Return (x, y) of the center of cell containing provided text 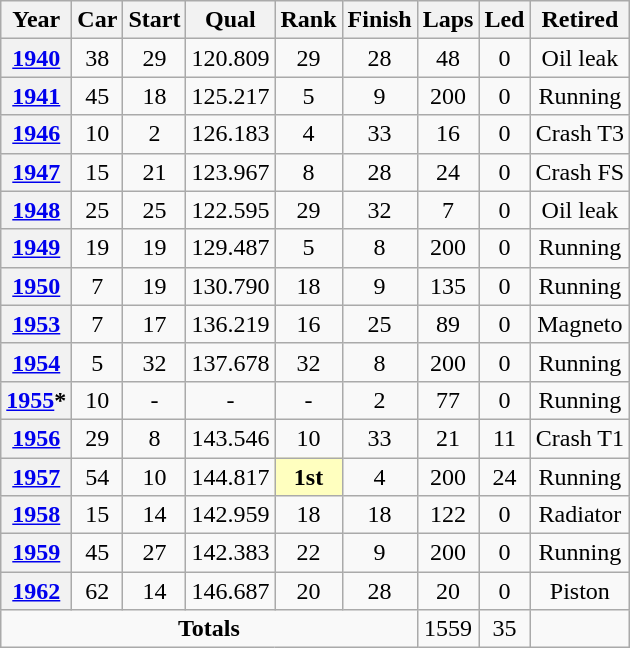
22 (308, 553)
1941 (36, 96)
17 (154, 324)
Crash T3 (580, 134)
Year (36, 20)
Qual (230, 20)
Retired (580, 20)
62 (98, 591)
Start (154, 20)
Laps (448, 20)
Totals (209, 629)
1956 (36, 438)
1946 (36, 134)
Car (98, 20)
129.487 (230, 248)
142.383 (230, 553)
1948 (36, 210)
125.217 (230, 96)
1959 (36, 553)
1947 (36, 172)
Led (504, 20)
Piston (580, 591)
122.595 (230, 210)
1954 (36, 362)
122 (448, 515)
54 (98, 477)
Crash FS (580, 172)
126.183 (230, 134)
1940 (36, 58)
135 (448, 286)
Finish (380, 20)
1957 (36, 477)
Rank (308, 20)
1962 (36, 591)
137.678 (230, 362)
120.809 (230, 58)
143.546 (230, 438)
35 (504, 629)
1955* (36, 400)
11 (504, 438)
144.817 (230, 477)
38 (98, 58)
146.687 (230, 591)
89 (448, 324)
Magneto (580, 324)
1953 (36, 324)
1st (308, 477)
Crash T1 (580, 438)
123.967 (230, 172)
77 (448, 400)
1950 (36, 286)
136.219 (230, 324)
48 (448, 58)
27 (154, 553)
130.790 (230, 286)
Radiator (580, 515)
1949 (36, 248)
1958 (36, 515)
142.959 (230, 515)
1559 (448, 629)
